Identify which cell holds the provided text, then report its (X, Y) central coordinate. 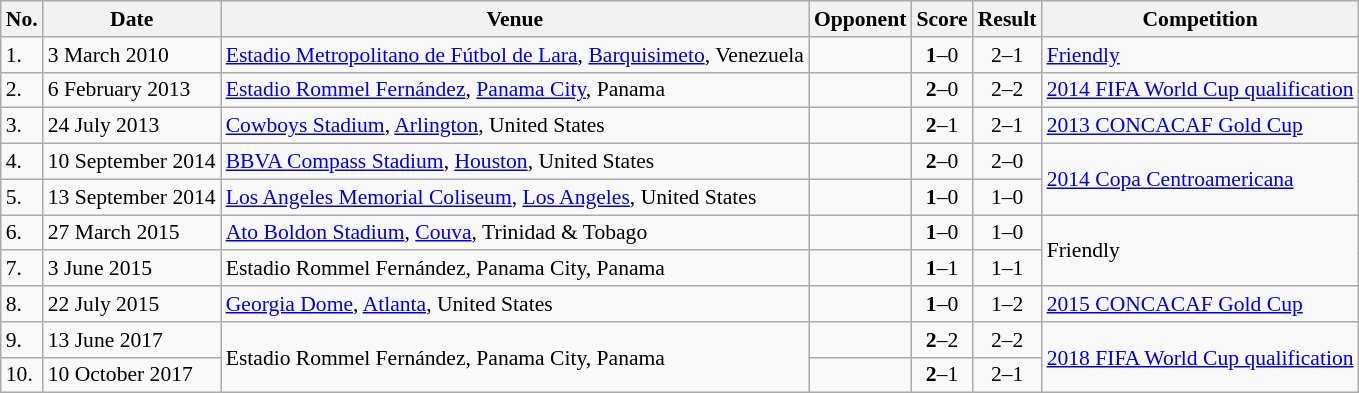
Venue (515, 19)
No. (22, 19)
2014 Copa Centroamericana (1200, 180)
9. (22, 340)
2013 CONCACAF Gold Cup (1200, 126)
10 October 2017 (132, 375)
Los Angeles Memorial Coliseum, Los Angeles, United States (515, 197)
Date (132, 19)
Competition (1200, 19)
Result (1008, 19)
6 February 2013 (132, 90)
3. (22, 126)
8. (22, 304)
27 March 2015 (132, 233)
7. (22, 269)
2. (22, 90)
10 September 2014 (132, 162)
Opponent (860, 19)
2018 FIFA World Cup qualification (1200, 358)
13 September 2014 (132, 197)
Estadio Metropolitano de Fútbol de Lara, Barquisimeto, Venezuela (515, 55)
2014 FIFA World Cup qualification (1200, 90)
Cowboys Stadium, Arlington, United States (515, 126)
22 July 2015 (132, 304)
24 July 2013 (132, 126)
6. (22, 233)
Georgia Dome, Atlanta, United States (515, 304)
2015 CONCACAF Gold Cup (1200, 304)
4. (22, 162)
Score (942, 19)
13 June 2017 (132, 340)
Ato Boldon Stadium, Couva, Trinidad & Tobago (515, 233)
10. (22, 375)
3 March 2010 (132, 55)
1. (22, 55)
3 June 2015 (132, 269)
1–2 (1008, 304)
BBVA Compass Stadium, Houston, United States (515, 162)
5. (22, 197)
